Extract the (X, Y) coordinate from the center of the cell holding the provided text.  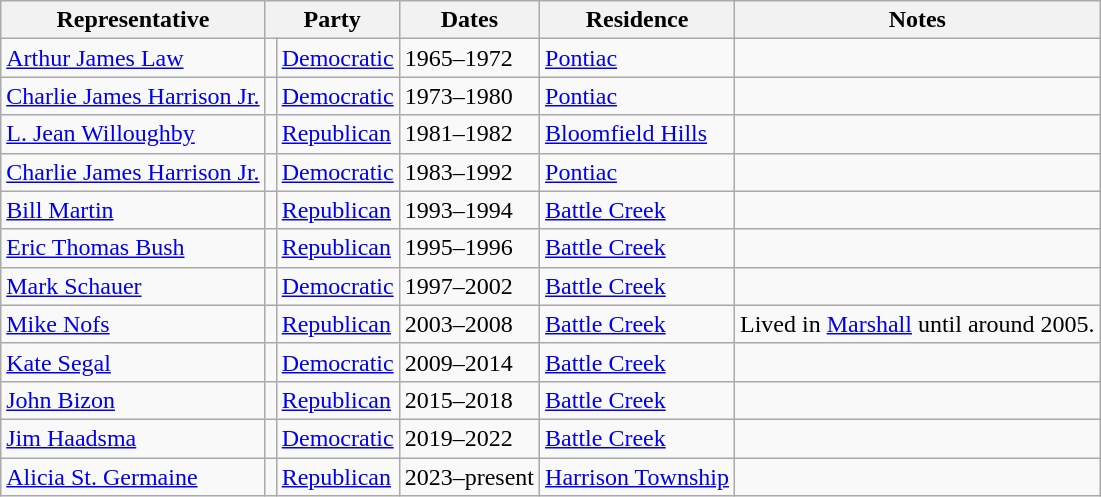
Mark Schauer (133, 286)
Jim Haadsma (133, 438)
1981–1982 (469, 134)
Bill Martin (133, 210)
1995–1996 (469, 248)
Alicia St. Germaine (133, 477)
1993–1994 (469, 210)
Harrison Township (638, 477)
Kate Segal (133, 362)
Lived in Marshall until around 2005. (917, 324)
John Bizon (133, 400)
2003–2008 (469, 324)
Representative (133, 20)
Eric Thomas Bush (133, 248)
2023–present (469, 477)
L. Jean Willoughby (133, 134)
Dates (469, 20)
Residence (638, 20)
1983–1992 (469, 172)
1965–1972 (469, 58)
Mike Nofs (133, 324)
Party (332, 20)
Notes (917, 20)
1973–1980 (469, 96)
1997–2002 (469, 286)
Bloomfield Hills (638, 134)
Arthur James Law (133, 58)
2015–2018 (469, 400)
2009–2014 (469, 362)
2019–2022 (469, 438)
